Scan for the cell matching the given text and deliver its [x, y] coordinate at center. 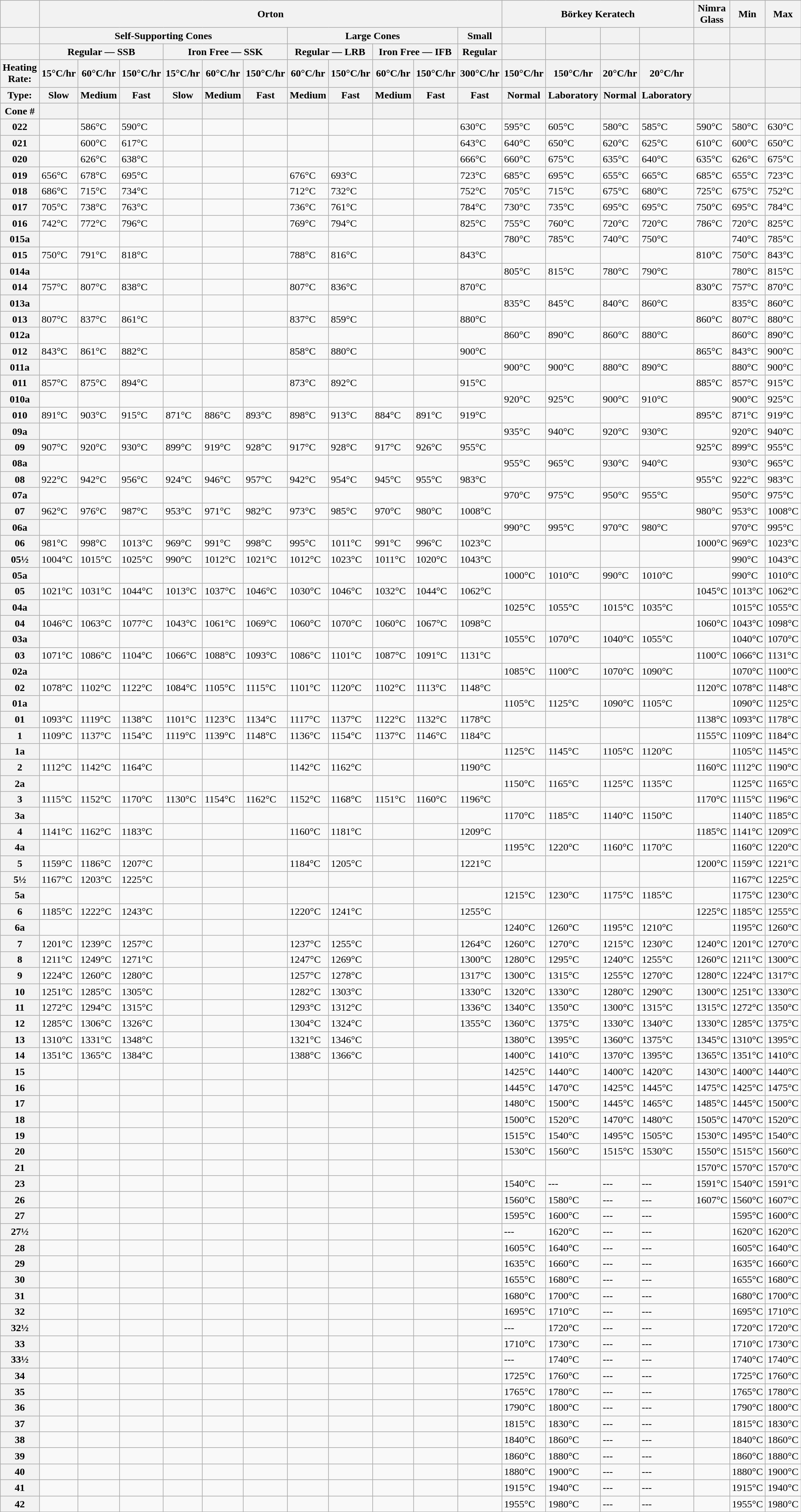
1084°C [183, 687]
1264°C [480, 943]
954°C [351, 479]
10 [20, 991]
38 [20, 1440]
1203°C [99, 879]
907°C [59, 447]
011 [20, 383]
1035°C [667, 607]
605°C [573, 127]
013 [20, 319]
Small [480, 36]
Heating Rate: [20, 73]
1168°C [351, 800]
1304°C [308, 1024]
1087°C [393, 655]
1020°C [436, 559]
Large Cones [373, 36]
Orton [271, 14]
665°C [667, 175]
971°C [223, 511]
010 [20, 415]
018 [20, 191]
1278°C [351, 975]
15 [20, 1072]
1370°C [620, 1056]
03 [20, 655]
1200°C [712, 863]
735°C [573, 207]
987°C [141, 511]
1331°C [99, 1040]
676°C [308, 175]
1241°C [351, 911]
011a [20, 367]
11 [20, 1008]
35 [20, 1392]
1320°C [524, 991]
898°C [308, 415]
595°C [524, 127]
06 [20, 543]
1249°C [99, 959]
840°C [620, 303]
12 [20, 1024]
1067°C [436, 623]
017 [20, 207]
9 [20, 975]
04 [20, 623]
17 [20, 1104]
1282°C [308, 991]
610°C [712, 143]
586°C [99, 127]
1004°C [59, 559]
16 [20, 1088]
1069°C [266, 623]
02 [20, 687]
643°C [480, 143]
638°C [141, 159]
845°C [573, 303]
1550°C [712, 1152]
1186°C [99, 863]
791°C [99, 255]
1117°C [308, 719]
02a [20, 671]
1312°C [351, 1008]
27½ [20, 1231]
712°C [308, 191]
962°C [59, 511]
1348°C [141, 1040]
732°C [351, 191]
957°C [266, 479]
31 [20, 1296]
6 [20, 911]
1181°C [351, 831]
981°C [59, 543]
755°C [524, 223]
3a [20, 816]
1a [20, 752]
019 [20, 175]
37 [20, 1424]
1239°C [99, 943]
1139°C [223, 736]
1132°C [436, 719]
1380°C [524, 1040]
32½ [20, 1328]
1123°C [223, 719]
893°C [266, 415]
858°C [308, 351]
Iron Free — IFB [415, 52]
014 [20, 287]
1237°C [308, 943]
1366°C [351, 1056]
34 [20, 1376]
935°C [524, 431]
Min [747, 14]
1345°C [712, 1040]
865°C [712, 351]
Type: [20, 95]
982°C [266, 511]
03a [20, 639]
1146°C [436, 736]
620°C [620, 143]
08a [20, 463]
678°C [99, 175]
738°C [99, 207]
816°C [351, 255]
976°C [99, 511]
772°C [99, 223]
1210°C [667, 927]
924°C [183, 479]
7 [20, 943]
07 [20, 511]
28 [20, 1248]
884°C [393, 415]
1420°C [667, 1072]
2 [20, 768]
1130°C [183, 800]
1295°C [573, 959]
012 [20, 351]
736°C [308, 207]
763°C [141, 207]
42 [20, 1504]
2a [20, 784]
09a [20, 431]
1155°C [712, 736]
1305°C [141, 991]
4a [20, 847]
734°C [141, 191]
903°C [99, 415]
1091°C [436, 655]
32 [20, 1312]
1104°C [141, 655]
585°C [667, 127]
1247°C [308, 959]
1135°C [667, 784]
996°C [436, 543]
04a [20, 607]
873°C [308, 383]
21 [20, 1168]
19 [20, 1136]
882°C [141, 351]
1388°C [308, 1056]
956°C [141, 479]
4 [20, 831]
805°C [524, 271]
08 [20, 479]
1030°C [308, 591]
20 [20, 1152]
794°C [351, 223]
016 [20, 223]
760°C [573, 223]
836°C [351, 287]
1306°C [99, 1024]
859°C [351, 319]
885°C [712, 383]
1134°C [266, 719]
946°C [223, 479]
07a [20, 495]
895°C [712, 415]
1061°C [223, 623]
33 [20, 1344]
1346°C [351, 1040]
810°C [712, 255]
1088°C [223, 655]
1164°C [141, 768]
05½ [20, 559]
892°C [351, 383]
1326°C [141, 1024]
945°C [393, 479]
926°C [436, 447]
14 [20, 1056]
1580°C [573, 1200]
730°C [524, 207]
1113°C [436, 687]
1485°C [712, 1104]
Cone # [20, 111]
913°C [351, 415]
1321°C [308, 1040]
41 [20, 1488]
1355°C [480, 1024]
1207°C [141, 863]
1465°C [667, 1104]
Nimra Glass [712, 14]
Iron Free — SSK [225, 52]
725°C [712, 191]
Regular — SSB [101, 52]
01 [20, 719]
022 [20, 127]
1 [20, 736]
886°C [223, 415]
1290°C [667, 991]
1430°C [712, 1072]
1324°C [351, 1024]
910°C [667, 399]
830°C [712, 287]
015 [20, 255]
1384°C [141, 1056]
26 [20, 1200]
1205°C [351, 863]
01a [20, 703]
300°C/hr [480, 73]
010a [20, 399]
1032°C [393, 591]
790°C [667, 271]
625°C [667, 143]
875°C [99, 383]
1136°C [308, 736]
13 [20, 1040]
786°C [712, 223]
020 [20, 159]
1063°C [99, 623]
23 [20, 1184]
8 [20, 959]
015a [20, 239]
6a [20, 927]
788°C [308, 255]
5 [20, 863]
1031°C [99, 591]
05 [20, 591]
761°C [351, 207]
693°C [351, 175]
1271°C [141, 959]
838°C [141, 287]
666°C [480, 159]
012a [20, 335]
1222°C [99, 911]
656°C [59, 175]
Max [783, 14]
818°C [141, 255]
1293°C [308, 1008]
36 [20, 1408]
1336°C [480, 1008]
05a [20, 575]
742°C [59, 223]
894°C [141, 383]
Regular [480, 52]
06a [20, 527]
5½ [20, 879]
985°C [351, 511]
40 [20, 1472]
1085°C [524, 671]
Börkey Keratech [598, 14]
1045°C [712, 591]
5a [20, 895]
1183°C [141, 831]
29 [20, 1264]
Self-Supporting Cones [163, 36]
014a [20, 271]
1037°C [223, 591]
686°C [59, 191]
30 [20, 1280]
Regular — LRB [330, 52]
973°C [308, 511]
3 [20, 800]
18 [20, 1120]
27 [20, 1215]
1294°C [99, 1008]
013a [20, 303]
769°C [308, 223]
1071°C [59, 655]
1243°C [141, 911]
39 [20, 1456]
1269°C [351, 959]
09 [20, 447]
796°C [141, 223]
680°C [667, 191]
660°C [524, 159]
021 [20, 143]
1303°C [351, 991]
617°C [141, 143]
1151°C [393, 800]
33½ [20, 1360]
1077°C [141, 623]
